From the cell containing the given text, extract its center point as (X, Y) coordinate. 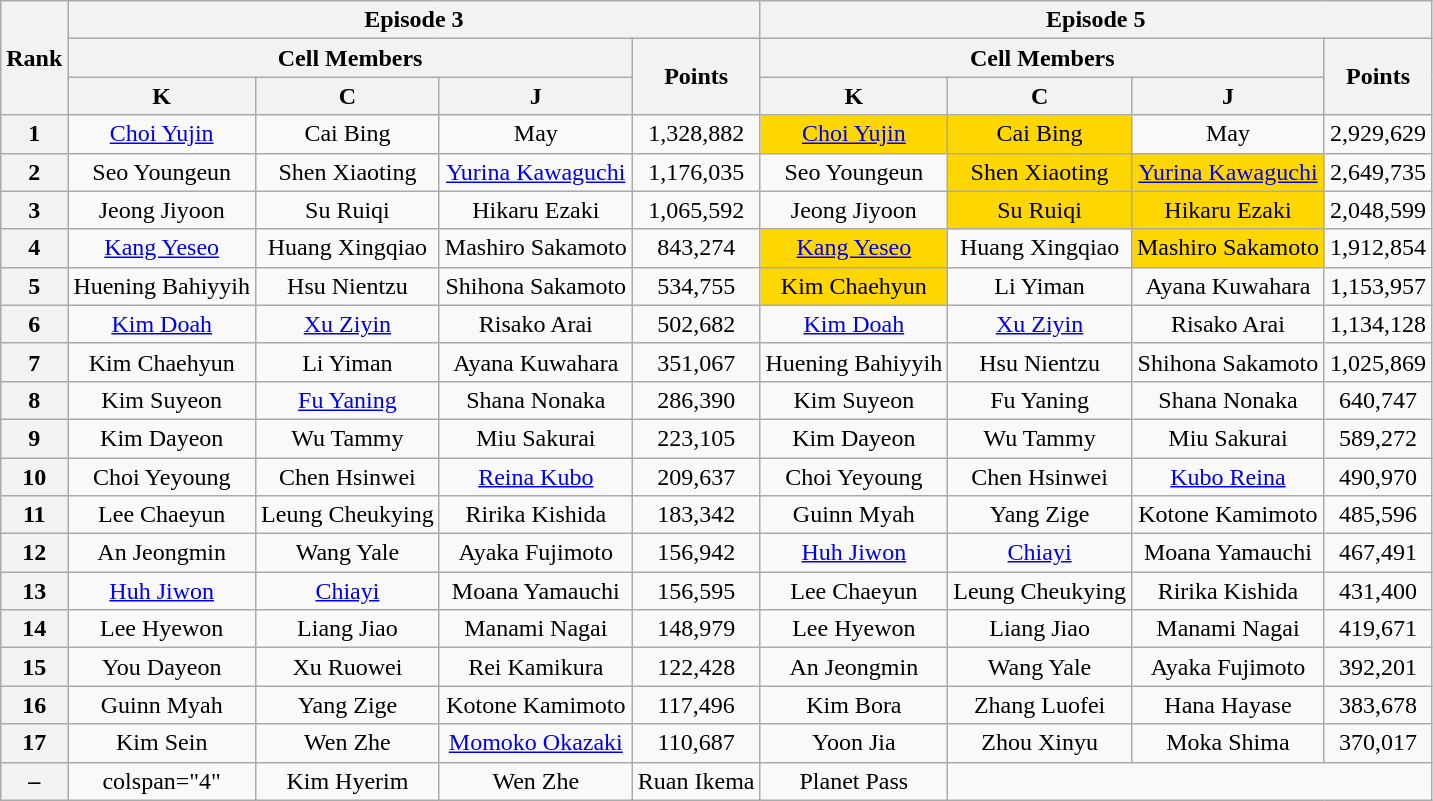
1,153,957 (1378, 286)
Episode 3 (414, 20)
2,048,599 (1378, 210)
Kim Sein (162, 743)
1,176,035 (696, 172)
Moka Shima (1228, 743)
17 (34, 743)
12 (34, 553)
Momoko Okazaki (536, 743)
Episode 5 (1096, 20)
5 (34, 286)
467,491 (1378, 553)
110,687 (696, 743)
1,065,592 (696, 210)
Rei Kamikura (536, 667)
383,678 (1378, 705)
9 (34, 438)
209,637 (696, 477)
colspan="4" (162, 781)
– (34, 781)
117,496 (696, 705)
351,067 (696, 362)
370,017 (1378, 743)
You Dayeon (162, 667)
8 (34, 400)
Zhou Xinyu (1040, 743)
843,274 (696, 248)
Ruan Ikema (696, 781)
431,400 (1378, 591)
15 (34, 667)
Zhang Luofei (1040, 705)
Reina Kubo (536, 477)
6 (34, 324)
3 (34, 210)
7 (34, 362)
589,272 (1378, 438)
Rank (34, 58)
1,025,869 (1378, 362)
419,671 (1378, 629)
502,682 (696, 324)
Yoon Jia (854, 743)
2,929,629 (1378, 134)
11 (34, 515)
286,390 (696, 400)
490,970 (1378, 477)
Kim Bora (854, 705)
148,979 (696, 629)
Kim Hyerim (348, 781)
16 (34, 705)
1,328,882 (696, 134)
485,596 (1378, 515)
156,595 (696, 591)
183,342 (696, 515)
Planet Pass (854, 781)
534,755 (696, 286)
223,105 (696, 438)
392,201 (1378, 667)
14 (34, 629)
Hana Hayase (1228, 705)
2 (34, 172)
Kubo Reina (1228, 477)
156,942 (696, 553)
640,747 (1378, 400)
1,912,854 (1378, 248)
Xu Ruowei (348, 667)
1,134,128 (1378, 324)
4 (34, 248)
1 (34, 134)
2,649,735 (1378, 172)
122,428 (696, 667)
13 (34, 591)
10 (34, 477)
